Locate the cell with the specified text and output its [X, Y] center coordinate. 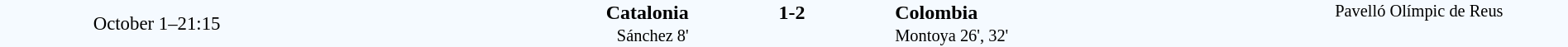
Montoya 26', 32' [1082, 36]
1-2 [791, 12]
Catalonia [501, 12]
Pavelló Olímpic de Reus [1419, 23]
Colombia [1082, 12]
Sánchez 8' [501, 36]
October 1–21:15 [157, 23]
